Return the (X, Y) coordinate for the center point of the cell that contains the specified text.  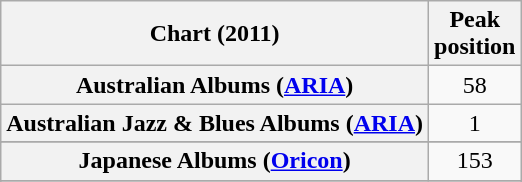
Australian Jazz & Blues Albums (ARIA) (215, 123)
Chart (2011) (215, 34)
Australian Albums (ARIA) (215, 85)
Japanese Albums (Oricon) (215, 161)
1 (475, 123)
153 (475, 161)
58 (475, 85)
Peakposition (475, 34)
